For the text-containing cell, return its midpoint in [x, y] coordinate format. 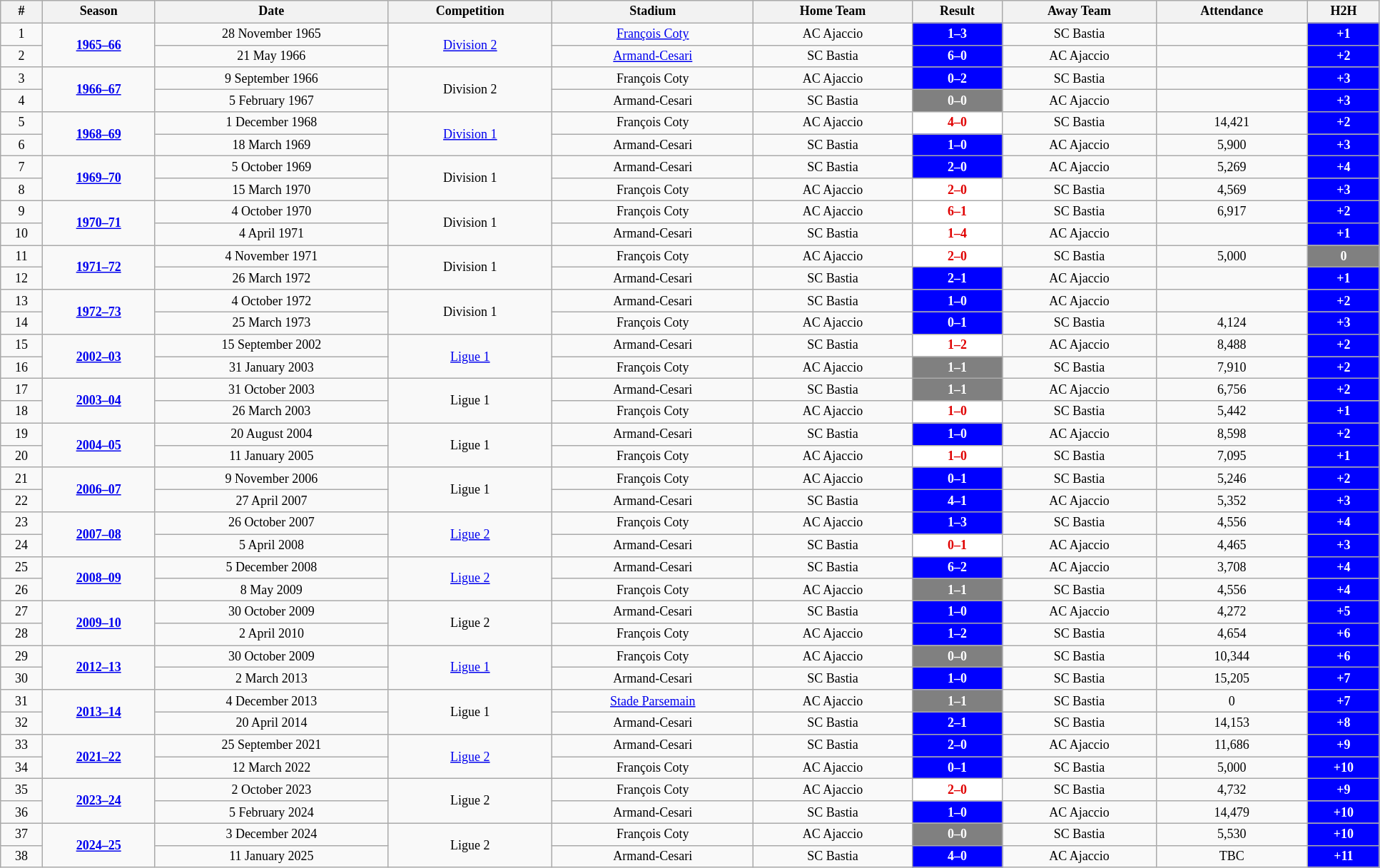
7,910 [1232, 368]
34 [21, 767]
31 January 2003 [271, 368]
2009–10 [98, 623]
2 April 2010 [271, 635]
4–1 [958, 501]
Date [271, 11]
32 [21, 723]
1 [21, 34]
3 December 2024 [271, 834]
4,272 [1232, 612]
26 [21, 589]
11 January 2025 [271, 856]
8,598 [1232, 434]
25 March 1973 [271, 322]
5 December 2008 [271, 568]
11,686 [1232, 745]
9 November 2006 [271, 478]
8,488 [1232, 345]
1965–66 [98, 45]
5,442 [1232, 412]
2002–03 [98, 356]
20 [21, 456]
4 October 1970 [271, 211]
4,654 [1232, 635]
26 March 2003 [271, 412]
2004–05 [98, 445]
14,421 [1232, 123]
2003–04 [98, 401]
24 [21, 545]
25 [21, 568]
H2H [1344, 11]
2023–24 [98, 801]
14,153 [1232, 723]
20 August 2004 [271, 434]
2008–09 [98, 578]
Home Team [833, 11]
6–0 [958, 56]
11 [21, 257]
5,246 [1232, 478]
36 [21, 812]
4,465 [1232, 545]
2012–13 [98, 668]
5 [21, 123]
2021–22 [98, 756]
2 October 2023 [271, 790]
29 [21, 656]
13 [21, 301]
10 [21, 234]
6–1 [958, 211]
35 [21, 790]
# [21, 11]
TBC [1232, 856]
5 February 1967 [271, 100]
5,900 [1232, 145]
15 September 2002 [271, 345]
2024–25 [98, 845]
2006–07 [98, 489]
28 [21, 635]
5 April 2008 [271, 545]
1971–72 [98, 267]
22 [21, 501]
4,124 [1232, 322]
+5 [1344, 612]
4 November 1971 [271, 257]
+8 [1344, 723]
3,708 [1232, 568]
10,344 [1232, 656]
27 April 2007 [271, 501]
5,530 [1232, 834]
2007–08 [98, 534]
33 [21, 745]
4 [21, 100]
Stade Parsemain [653, 700]
Stadium [653, 11]
26 October 2007 [271, 524]
15 March 1970 [271, 190]
16 [21, 368]
Season [98, 11]
5 October 1969 [271, 167]
30 [21, 679]
1966–67 [98, 89]
12 March 2022 [271, 767]
6,756 [1232, 389]
2 [21, 56]
20 April 2014 [271, 723]
4 October 1972 [271, 301]
Competition [470, 11]
31 October 2003 [271, 389]
7,095 [1232, 456]
17 [21, 389]
11 January 2005 [271, 456]
1969–70 [98, 178]
27 [21, 612]
6 [21, 145]
5,352 [1232, 501]
5,269 [1232, 167]
9 September 1966 [271, 78]
12 [21, 278]
23 [21, 524]
4,732 [1232, 790]
Result [958, 11]
8 [21, 190]
4 April 1971 [271, 234]
15 [21, 345]
7 [21, 167]
38 [21, 856]
4 December 2013 [271, 700]
Attendance [1232, 11]
2013–14 [98, 712]
8 May 2009 [271, 589]
14,479 [1232, 812]
1968–69 [98, 134]
6–2 [958, 568]
0–2 [958, 78]
14 [21, 322]
26 March 1972 [271, 278]
19 [21, 434]
3 [21, 78]
1–4 [958, 234]
15,205 [1232, 679]
1972–73 [98, 312]
1 December 1968 [271, 123]
31 [21, 700]
18 March 1969 [271, 145]
5 February 2024 [271, 812]
21 May 1966 [271, 56]
6,917 [1232, 211]
25 September 2021 [271, 745]
28 November 1965 [271, 34]
4,569 [1232, 190]
21 [21, 478]
37 [21, 834]
+11 [1344, 856]
2 March 2013 [271, 679]
Away Team [1079, 11]
9 [21, 211]
18 [21, 412]
1970–71 [98, 223]
